Output the [x, y] coordinate of the center of the cell containing the given text.  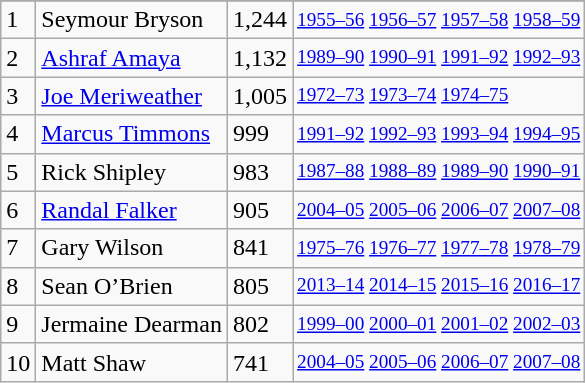
Matt Shaw [132, 362]
1987–88 1988–89 1989–90 1990–91 [439, 172]
1,132 [260, 58]
Jermaine Dearman [132, 324]
1989–90 1990–91 1991–92 1992–93 [439, 58]
8 [18, 286]
Randal Falker [132, 210]
Seymour Bryson [132, 20]
905 [260, 210]
6 [18, 210]
Joe Meriweather [132, 96]
741 [260, 362]
4 [18, 134]
Rick Shipley [132, 172]
841 [260, 248]
1975–76 1976–77 1977–78 1978–79 [439, 248]
1,244 [260, 20]
5 [18, 172]
Gary Wilson [132, 248]
Marcus Timmons [132, 134]
2 [18, 58]
2013–14 2014–15 2015–16 2016–17 [439, 286]
802 [260, 324]
1999–00 2000–01 2001–02 2002–03 [439, 324]
999 [260, 134]
3 [18, 96]
Sean O’Brien [132, 286]
9 [18, 324]
1 [18, 20]
1955–56 1956–57 1957–58 1958–59 [439, 20]
10 [18, 362]
1991–92 1992–93 1993–94 1994–95 [439, 134]
983 [260, 172]
805 [260, 286]
1,005 [260, 96]
1972–73 1973–74 1974–75 [439, 96]
Ashraf Amaya [132, 58]
7 [18, 248]
